Detect which cell encompasses the target text, then output its [x, y] center coordinate. 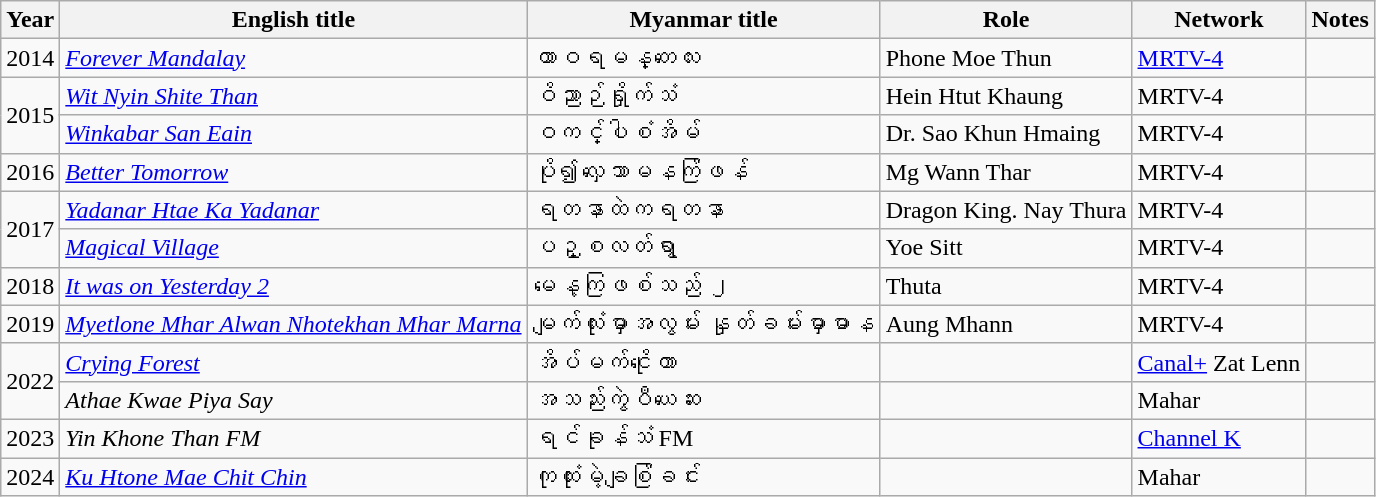
အသည်းကွဲပီယဆေး [704, 400]
မျက်လုံးမှာအလွမ်း နှုတ်ခမ်းမှာမာန [704, 324]
2015 [30, 115]
Forever Mandalay [294, 58]
2023 [30, 438]
Winkabar San Eain [294, 134]
Notes [1340, 20]
အိပ်မက်ငိုတော [704, 362]
Year [30, 20]
English title [294, 20]
Better Tomorrow [294, 172]
Thuta [1006, 286]
2017 [30, 229]
2016 [30, 172]
ကုထုံးမဲ့ချစ်ခြင်း [704, 477]
ရတနာထဲကရတနာ [704, 210]
Hein Htut Khaung [1006, 96]
Athae Kwae Piya Say [294, 400]
Dragon King. Nay Thura [1006, 210]
Phone Moe Thun [1006, 58]
ဝိညာဉ်ရှိုက်သံ [704, 96]
Network [1219, 20]
ပို၍လှသောမနက်ဖြန် [704, 172]
Yoe Sitt [1006, 248]
Channel K [1219, 438]
Wit Nyin Shite Than [294, 96]
Yin Khone Than FM [294, 438]
Aung Mhann [1006, 324]
Role [1006, 20]
Myanmar title [704, 20]
ရင်ခုန်သံ FM [704, 438]
Myetlone Mhar Alwan Nhotekhan Mhar Marna [294, 324]
Canal+ Zat Lenn [1219, 362]
Dr. Sao Khun Hmaing [1006, 134]
မနေ့ကဖြစ်သည် ၂ [704, 286]
2022 [30, 381]
ထာဝရမန္တလေး [704, 58]
Yadanar Htae Ka Yadanar [294, 210]
Crying Forest [294, 362]
ပဉ္စလတ်ရွာ [704, 248]
2019 [30, 324]
ဝင်္ကပါစံအိမ် [704, 134]
Magical Village [294, 248]
Mg Wann Thar [1006, 172]
2018 [30, 286]
2014 [30, 58]
Ku Htone Mae Chit Chin [294, 477]
2024 [30, 477]
It was on Yesterday 2 [294, 286]
